Find where the given text appears and provide that cell's center as (x, y) coordinate. 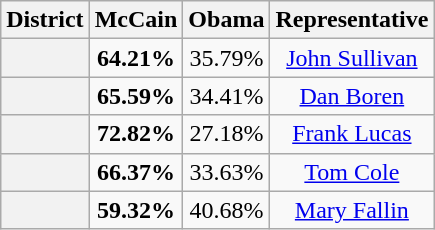
Mary Fallin (352, 210)
Representative (352, 20)
64.21% (136, 58)
34.41% (226, 96)
Frank Lucas (352, 134)
John Sullivan (352, 58)
Dan Boren (352, 96)
59.32% (136, 210)
72.82% (136, 134)
McCain (136, 20)
40.68% (226, 210)
27.18% (226, 134)
65.59% (136, 96)
Tom Cole (352, 172)
66.37% (136, 172)
Obama (226, 20)
District (45, 20)
33.63% (226, 172)
35.79% (226, 58)
